Search for the cell housing the specified text and yield its (X, Y) center coordinate. 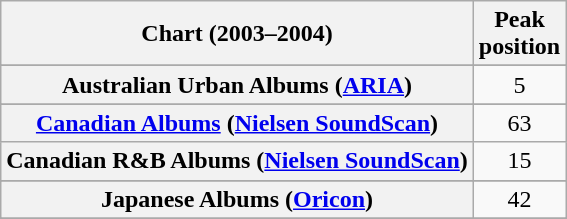
Japanese Albums (Oricon) (238, 199)
42 (519, 199)
Canadian Albums (Nielsen SoundScan) (238, 123)
Canadian R&B Albums (Nielsen SoundScan) (238, 161)
Chart (2003–2004) (238, 34)
Peakposition (519, 34)
63 (519, 123)
5 (519, 85)
Australian Urban Albums (ARIA) (238, 85)
15 (519, 161)
